Output the [X, Y] coordinate of the center of the cell containing the given text.  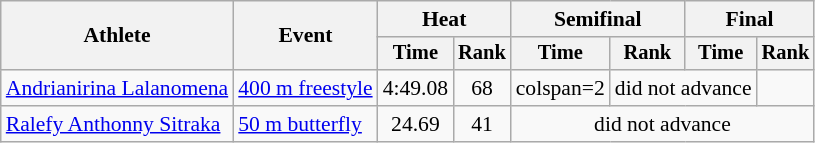
Semifinal [598, 19]
68 [482, 88]
Final [750, 19]
Athlete [117, 36]
24.69 [416, 124]
colspan=2 [560, 88]
Ralefy Anthonny Sitraka [117, 124]
Heat [444, 19]
Event [305, 36]
4:49.08 [416, 88]
400 m freestyle [305, 88]
50 m butterfly [305, 124]
Andrianirina Lalanomena [117, 88]
41 [482, 124]
